Detect which cell encompasses the target text, then output its (X, Y) center coordinate. 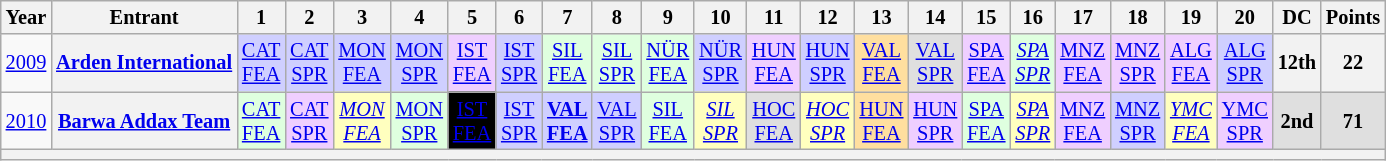
2nd (1297, 121)
3 (362, 17)
Arden International (144, 63)
Barwa Addax Team (144, 121)
10 (720, 17)
12 (828, 17)
Entrant (144, 17)
NÜRSPR (720, 63)
9 (668, 17)
HOCSPR (828, 121)
7 (567, 17)
11 (774, 17)
20 (1245, 17)
1 (261, 17)
14 (935, 17)
YMCFEA (1191, 121)
DC (1297, 17)
ALGSPR (1245, 63)
8 (616, 17)
2010 (26, 121)
ALGFEA (1191, 63)
18 (1138, 17)
NÜRFEA (668, 63)
2009 (26, 63)
6 (519, 17)
71 (1353, 121)
17 (1082, 17)
12th (1297, 63)
YMCSPR (1245, 121)
Points (1353, 17)
15 (986, 17)
4 (420, 17)
Year (26, 17)
2 (309, 17)
16 (1032, 17)
19 (1191, 17)
HOCFEA (774, 121)
22 (1353, 63)
13 (882, 17)
5 (472, 17)
